Find where the given text appears and provide that cell's center as (x, y) coordinate. 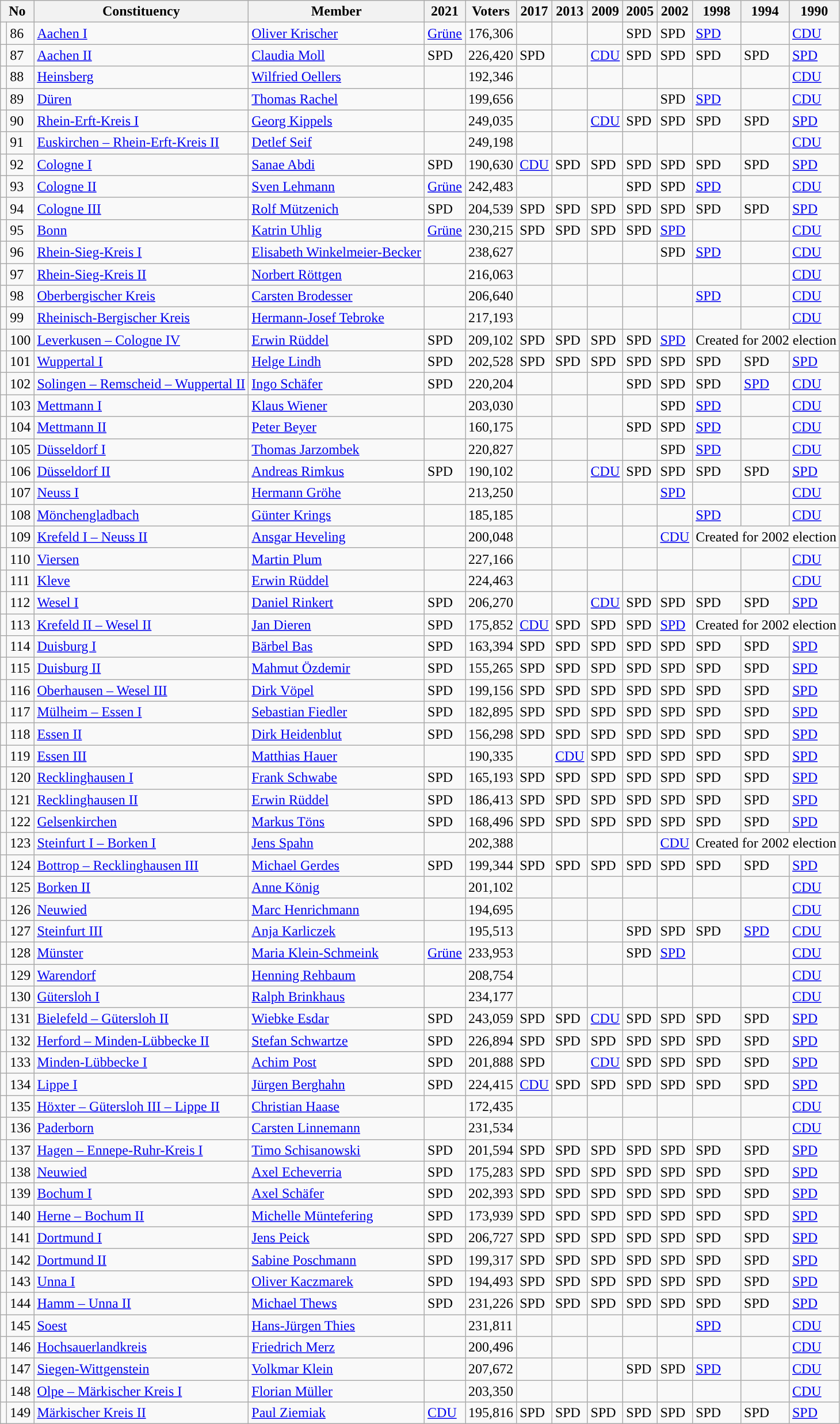
Steinfurt I – Borken I (142, 843)
88 (21, 77)
120 (21, 778)
Ansgar Heveling (337, 537)
Borken II (142, 887)
231,534 (491, 1128)
206,270 (491, 602)
115 (21, 669)
135 (21, 1106)
Münster (142, 953)
Düsseldorf I (142, 449)
103 (21, 406)
138 (21, 1172)
Aachen I (142, 33)
231,811 (491, 1325)
111 (21, 581)
Anja Karliczek (337, 931)
220,204 (491, 384)
Mönchengladbach (142, 515)
Düren (142, 99)
Hagen – Ennepe-Ruhr-Kreis I (142, 1150)
213,250 (491, 493)
226,894 (491, 1041)
Leverkusen – Cologne IV (142, 340)
Michelle Müntefering (337, 1216)
182,895 (491, 712)
204,539 (491, 208)
118 (21, 734)
Hermann-Josef Tebroke (337, 318)
Katrin Uhlig (337, 230)
Voters (491, 12)
2021 (445, 12)
201,102 (491, 887)
Peter Beyer (337, 427)
200,496 (491, 1347)
201,888 (491, 1063)
176,306 (491, 33)
106 (21, 471)
94 (21, 208)
155,265 (491, 669)
130 (21, 997)
Neuss I (142, 493)
Dirk Vöpel (337, 690)
117 (21, 712)
185,185 (491, 515)
Norbert Röttgen (337, 274)
100 (21, 340)
Bärbel Bas (337, 647)
133 (21, 1063)
249,198 (491, 143)
242,483 (491, 186)
Essen III (142, 756)
90 (21, 121)
Achim Post (337, 1063)
Thomas Jarzombek (337, 449)
Thomas Rachel (337, 99)
226,420 (491, 55)
1998 (717, 12)
Krefeld II – Wesel II (142, 624)
Duisburg I (142, 647)
Krefeld I – Neuss II (142, 537)
116 (21, 690)
168,496 (491, 822)
Timo Schisanowski (337, 1150)
1990 (814, 12)
Siegen-Wittgenstein (142, 1369)
Höxter – Gütersloh III – Lippe II (142, 1106)
Dortmund I (142, 1238)
Rhein-Sieg-Kreis II (142, 274)
Helge Lindh (337, 362)
173,939 (491, 1216)
147 (21, 1369)
199,156 (491, 690)
Mahmut Özdemir (337, 669)
165,193 (491, 778)
Axel Schäfer (337, 1194)
2002 (675, 12)
199,656 (491, 99)
1994 (765, 12)
112 (21, 602)
172,435 (491, 1106)
Daniel Rinkert (337, 602)
Dortmund II (142, 1259)
Warendorf (142, 975)
Euskirchen – Rhein-Erft-Kreis II (142, 143)
Carsten Linnemann (337, 1128)
141 (21, 1238)
Klaus Wiener (337, 406)
231,226 (491, 1303)
125 (21, 887)
101 (21, 362)
92 (21, 165)
146 (21, 1347)
233,953 (491, 953)
124 (21, 865)
Bochum I (142, 1194)
140 (21, 1216)
Dirk Heidenblut (337, 734)
Aachen II (142, 55)
202,528 (491, 362)
199,317 (491, 1259)
Carsten Brodesser (337, 296)
Recklinghausen I (142, 778)
234,177 (491, 997)
Axel Echeverria (337, 1172)
Essen II (142, 734)
Herford – Minden-Lübbecke II (142, 1041)
Herne – Bochum II (142, 1216)
Martin Plum (337, 559)
190,630 (491, 165)
195,816 (491, 1413)
Elisabeth Winkelmeier-Becker (337, 252)
190,335 (491, 756)
186,413 (491, 800)
Anne König (337, 887)
104 (21, 427)
Cologne III (142, 208)
Markus Töns (337, 822)
Jens Peick (337, 1238)
202,388 (491, 843)
Maria Klein-Schmeink (337, 953)
Frank Schwabe (337, 778)
97 (21, 274)
149 (21, 1413)
175,852 (491, 624)
Oliver Krischer (337, 33)
Oberbergischer Kreis (142, 296)
156,298 (491, 734)
207,672 (491, 1369)
194,493 (491, 1281)
132 (21, 1041)
Duisburg II (142, 669)
No (17, 12)
Olpe – Märkischer Kreis I (142, 1391)
137 (21, 1150)
Mülheim – Essen I (142, 712)
126 (21, 909)
Stefan Schwartze (337, 1041)
Ralph Brinkhaus (337, 997)
Mettmann I (142, 406)
Lippe I (142, 1085)
195,513 (491, 931)
Constituency (142, 12)
113 (21, 624)
190,102 (491, 471)
Cologne II (142, 186)
93 (21, 186)
86 (21, 33)
Rolf Mützenich (337, 208)
107 (21, 493)
Heinsberg (142, 77)
Gelsenkirchen (142, 822)
Recklinghausen II (142, 800)
203,030 (491, 406)
123 (21, 843)
Hochsauerlandkreis (142, 1347)
194,695 (491, 909)
Christian Haase (337, 1106)
Märkischer Kreis II (142, 1413)
Sabine Poschmann (337, 1259)
Oliver Kaczmarek (337, 1281)
121 (21, 800)
96 (21, 252)
Wuppertal I (142, 362)
2009 (605, 12)
119 (21, 756)
199,344 (491, 865)
Sanae Abdi (337, 165)
Paderborn (142, 1128)
114 (21, 647)
208,754 (491, 975)
243,059 (491, 1019)
Wilfried Oellers (337, 77)
206,640 (491, 296)
Bonn (142, 230)
Paul Ziemiak (337, 1413)
Soest (142, 1325)
91 (21, 143)
Hamm – Unna II (142, 1303)
Viersen (142, 559)
142 (21, 1259)
224,463 (491, 581)
206,727 (491, 1238)
203,350 (491, 1391)
102 (21, 384)
95 (21, 230)
Rheinisch-Bergischer Kreis (142, 318)
Wesel I (142, 602)
224,415 (491, 1085)
216,063 (491, 274)
200,048 (491, 537)
Florian Müller (337, 1391)
139 (21, 1194)
122 (21, 822)
129 (21, 975)
Cologne I (142, 165)
Rhein-Sieg-Kreis I (142, 252)
99 (21, 318)
2013 (570, 12)
Member (337, 12)
144 (21, 1303)
238,627 (491, 252)
Wiebke Esdar (337, 1019)
Hermann Gröhe (337, 493)
202,393 (491, 1194)
Düsseldorf II (142, 471)
Claudia Moll (337, 55)
163,394 (491, 647)
Sven Lehmann (337, 186)
145 (21, 1325)
209,102 (491, 340)
Jens Spahn (337, 843)
Volkmar Klein (337, 1369)
Friedrich Merz (337, 1347)
108 (21, 515)
Marc Henrichmann (337, 909)
Bottrop – Recklinghausen III (142, 865)
134 (21, 1085)
227,166 (491, 559)
2017 (534, 12)
143 (21, 1281)
128 (21, 953)
220,827 (491, 449)
Michael Gerdes (337, 865)
Hans-Jürgen Thies (337, 1325)
Bielefeld – Gütersloh II (142, 1019)
131 (21, 1019)
Steinfurt III (142, 931)
87 (21, 55)
192,346 (491, 77)
127 (21, 931)
89 (21, 99)
Günter Krings (337, 515)
Oberhausen – Wesel III (142, 690)
Matthias Hauer (337, 756)
Henning Rehbaum (337, 975)
Gütersloh I (142, 997)
148 (21, 1391)
136 (21, 1128)
Ingo Schäfer (337, 384)
Jan Dieren (337, 624)
Georg Kippels (337, 121)
Solingen – Remscheid – Wuppertal II (142, 384)
Michael Thews (337, 1303)
230,215 (491, 230)
109 (21, 537)
249,035 (491, 121)
217,193 (491, 318)
160,175 (491, 427)
Jürgen Berghahn (337, 1085)
98 (21, 296)
Sebastian Fiedler (337, 712)
105 (21, 449)
Andreas Rimkus (337, 471)
Minden-Lübbecke I (142, 1063)
Rhein-Erft-Kreis I (142, 121)
110 (21, 559)
201,594 (491, 1150)
Kleve (142, 581)
175,283 (491, 1172)
2005 (640, 12)
Detlef Seif (337, 143)
Mettmann II (142, 427)
Unna I (142, 1281)
